Detect which cell encompasses the target text, then output its (x, y) center coordinate. 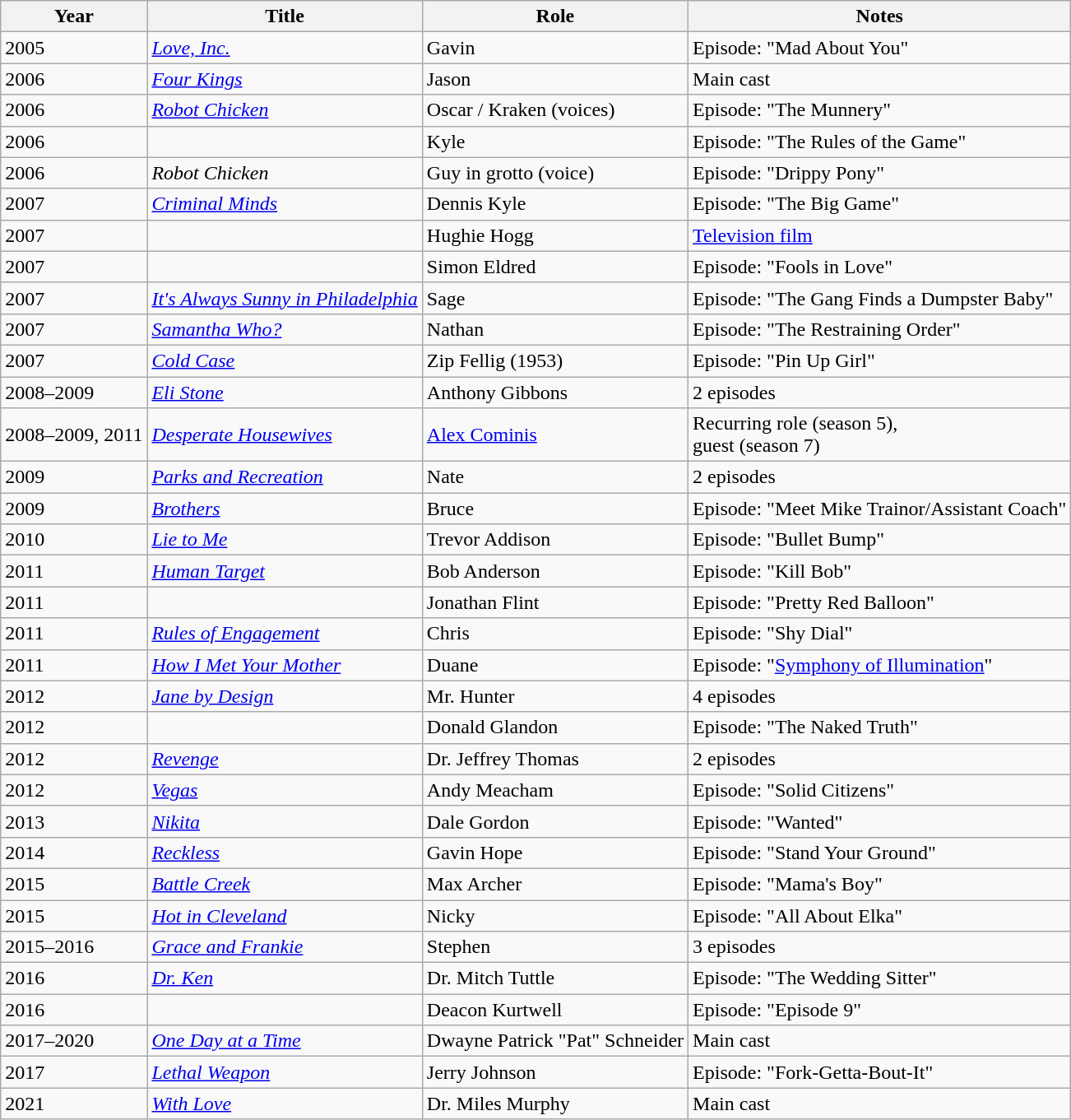
Battle Creek (285, 884)
Duane (554, 665)
Episode: "Fork-Getta-Bout-It" (880, 1072)
Dr. Jeffrey Thomas (554, 759)
Episode: "All About Elka" (880, 916)
Hughie Hogg (554, 235)
3 episodes (880, 947)
Cold Case (285, 360)
Samantha Who? (285, 329)
With Love (285, 1104)
Alex Cominis (554, 435)
Gavin Hope (554, 853)
Episode: "Solid Citizens" (880, 790)
Eli Stone (285, 393)
Episode: "Stand Your Ground" (880, 853)
Nicky (554, 916)
Gavin (554, 48)
Dr. Ken (285, 978)
Episode: "Symphony of Illumination" (880, 665)
Human Target (285, 571)
Notes (880, 16)
Sage (554, 298)
Title (285, 16)
Rules of Engagement (285, 634)
Jason (554, 79)
2013 (74, 821)
Love, Inc. (285, 48)
Episode: "Drippy Pony" (880, 173)
Dwayne Patrick "Pat" Schneider (554, 1041)
Four Kings (285, 79)
Donald Glandon (554, 727)
Television film (880, 235)
Bruce (554, 509)
Dennis Kyle (554, 204)
Episode: "Episode 9" (880, 1010)
Episode: "The Naked Truth" (880, 727)
2005 (74, 48)
Dale Gordon (554, 821)
Brothers (285, 509)
Jerry Johnson (554, 1072)
Parks and Recreation (285, 477)
Episode: "The Wedding Sitter" (880, 978)
Nate (554, 477)
Reckless (285, 853)
2015–2016 (74, 947)
Trevor Addison (554, 540)
2014 (74, 853)
Dr. Miles Murphy (554, 1104)
Episode: "Fools in Love" (880, 267)
2017 (74, 1072)
Episode: "The Munnery" (880, 110)
Episode: "The Restraining Order" (880, 329)
Jonathan Flint (554, 602)
Revenge (285, 759)
2010 (74, 540)
Dr. Mitch Tuttle (554, 978)
2021 (74, 1104)
Simon Eldred (554, 267)
How I Met Your Mother (285, 665)
2008–2009 (74, 393)
Jane by Design (285, 696)
Nathan (554, 329)
Kyle (554, 142)
Zip Fellig (1953) (554, 360)
Chris (554, 634)
Stephen (554, 947)
Bob Anderson (554, 571)
Lie to Me (285, 540)
Guy in grotto (voice) (554, 173)
Mr. Hunter (554, 696)
Episode: "Meet Mike Trainor/Assistant Coach" (880, 509)
One Day at a Time (285, 1041)
Episode: "Kill Bob" (880, 571)
Episode: "Shy Dial" (880, 634)
Episode: "The Big Game" (880, 204)
Episode: "Bullet Bump" (880, 540)
Oscar / Kraken (voices) (554, 110)
Role (554, 16)
4 episodes (880, 696)
Episode: "Pin Up Girl" (880, 360)
Andy Meacham (554, 790)
Nikita (285, 821)
Year (74, 16)
Desperate Housewives (285, 435)
Episode: "The Gang Finds a Dumpster Baby" (880, 298)
It's Always Sunny in Philadelphia (285, 298)
Episode: "Pretty Red Balloon" (880, 602)
2008–2009, 2011 (74, 435)
Deacon Kurtwell (554, 1010)
Anthony Gibbons (554, 393)
Vegas (285, 790)
Hot in Cleveland (285, 916)
Lethal Weapon (285, 1072)
2017–2020 (74, 1041)
Episode: "Mad About You" (880, 48)
Criminal Minds (285, 204)
Episode: "Mama's Boy" (880, 884)
Max Archer (554, 884)
Episode: "The Rules of the Game" (880, 142)
Episode: "Wanted" (880, 821)
Grace and Frankie (285, 947)
Recurring role (season 5),guest (season 7) (880, 435)
